Provide the (x, y) coordinate of the cell's center where the given text is located.  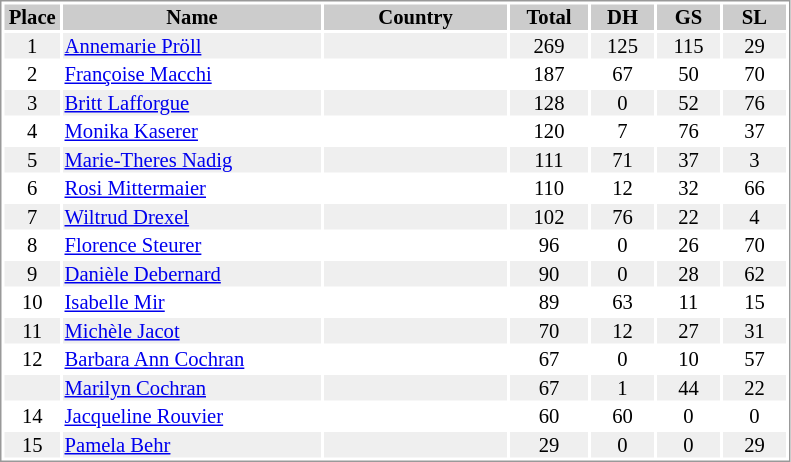
125 (622, 46)
6 (32, 189)
Marilyn Cochran (192, 388)
Danièle Debernard (192, 274)
Isabelle Mir (192, 303)
187 (549, 75)
Rosi Mittermaier (192, 189)
9 (32, 274)
120 (549, 131)
115 (688, 46)
96 (549, 245)
110 (549, 189)
Place (32, 17)
8 (32, 245)
31 (754, 331)
52 (688, 103)
32 (688, 189)
Michèle Jacot (192, 331)
89 (549, 303)
26 (688, 245)
DH (622, 17)
269 (549, 46)
Britt Lafforgue (192, 103)
57 (754, 359)
5 (32, 160)
63 (622, 303)
28 (688, 274)
Monika Kaserer (192, 131)
SL (754, 17)
Pamela Behr (192, 445)
50 (688, 75)
Total (549, 17)
Florence Steurer (192, 245)
GS (688, 17)
111 (549, 160)
Annemarie Pröll (192, 46)
Jacqueline Rouvier (192, 417)
102 (549, 217)
Françoise Macchi (192, 75)
14 (32, 417)
Barbara Ann Cochran (192, 359)
2 (32, 75)
Marie-Theres Nadig (192, 160)
27 (688, 331)
128 (549, 103)
Country (416, 17)
62 (754, 274)
66 (754, 189)
90 (549, 274)
Wiltrud Drexel (192, 217)
71 (622, 160)
Name (192, 17)
44 (688, 388)
